Identify which cell holds the provided text, then report its [x, y] central coordinate. 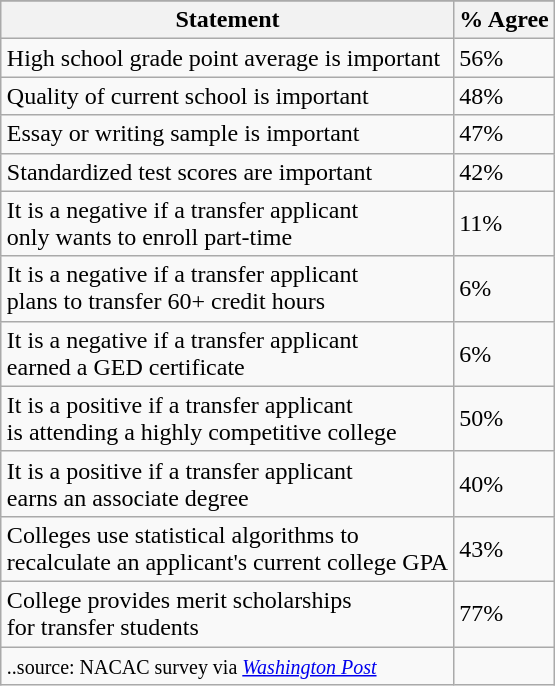
Essay or writing sample is important [227, 134]
50% [504, 418]
77% [504, 614]
48% [504, 96]
It is a negative if a transfer applicantearned a GED certificate [227, 354]
56% [504, 58]
It is a negative if a transfer applicantonly wants to enroll part-time [227, 224]
42% [504, 172]
% Agree [504, 20]
43% [504, 548]
It is a positive if a transfer applicantearns an associate degree [227, 484]
Statement [227, 20]
College provides merit scholarshipsfor transfer students [227, 614]
Standardized test scores are important [227, 172]
11% [504, 224]
47% [504, 134]
Colleges use statistical algorithms torecalculate an applicant's current college GPA [227, 548]
It is a negative if a transfer applicantplans to transfer 60+ credit hours [227, 288]
High school grade point average is important [227, 58]
It is a positive if a transfer applicantis attending a highly competitive college [227, 418]
40% [504, 484]
Quality of current school is important [227, 96]
..source: NACAC survey via Washington Post [227, 665]
